Scan for the cell matching the given text and deliver its (x, y) coordinate at center. 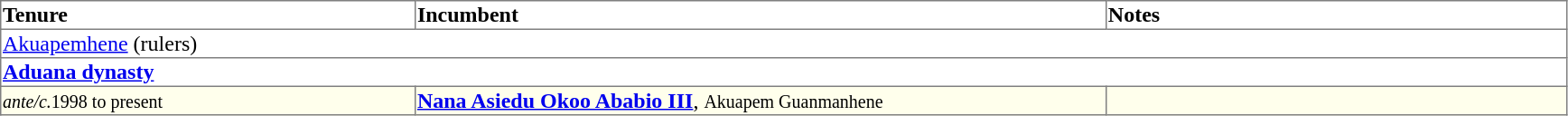
ante/c.1998 to present (208, 101)
Nana Asiedu Okoo Ababio III, Akuapem Guanmanhene (761, 101)
Akuapemhene (rulers) (784, 43)
Incumbent (761, 15)
Notes (1337, 15)
Tenure (208, 15)
Aduana dynasty (784, 72)
